Output the (X, Y) coordinate of the center of the cell containing the given text.  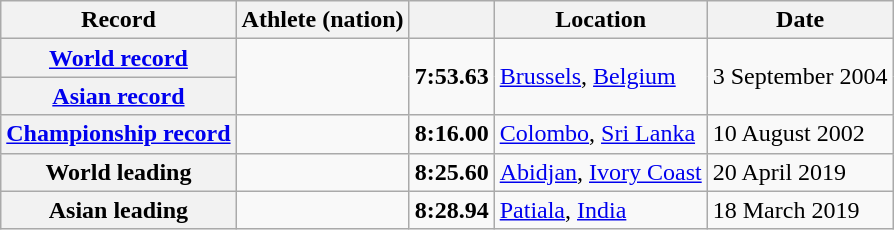
3 September 2004 (800, 77)
7:53.63 (452, 77)
Championship record (118, 134)
10 August 2002 (800, 134)
Abidjan, Ivory Coast (600, 172)
World record (118, 58)
8:25.60 (452, 172)
Location (600, 20)
18 March 2019 (800, 210)
World leading (118, 172)
Asian record (118, 96)
8:16.00 (452, 134)
Colombo, Sri Lanka (600, 134)
Patiala, India (600, 210)
Date (800, 20)
Record (118, 20)
Brussels, Belgium (600, 77)
8:28.94 (452, 210)
20 April 2019 (800, 172)
Asian leading (118, 210)
Athlete (nation) (322, 20)
